Return [x, y] of the center of cell containing provided text 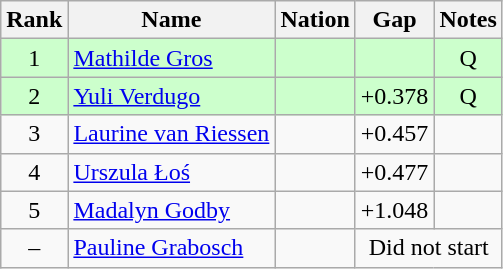
Notes [468, 20]
+1.048 [394, 210]
5 [34, 210]
4 [34, 172]
Gap [394, 20]
2 [34, 96]
3 [34, 134]
Madalyn Godby [172, 210]
Urszula Łoś [172, 172]
– [34, 248]
Mathilde Gros [172, 58]
Yuli Verdugo [172, 96]
Pauline Grabosch [172, 248]
Name [172, 20]
+0.378 [394, 96]
Nation [315, 20]
Laurine van Riessen [172, 134]
+0.477 [394, 172]
Did not start [428, 248]
+0.457 [394, 134]
1 [34, 58]
Rank [34, 20]
